Identify which cell holds the provided text, then report its (x, y) central coordinate. 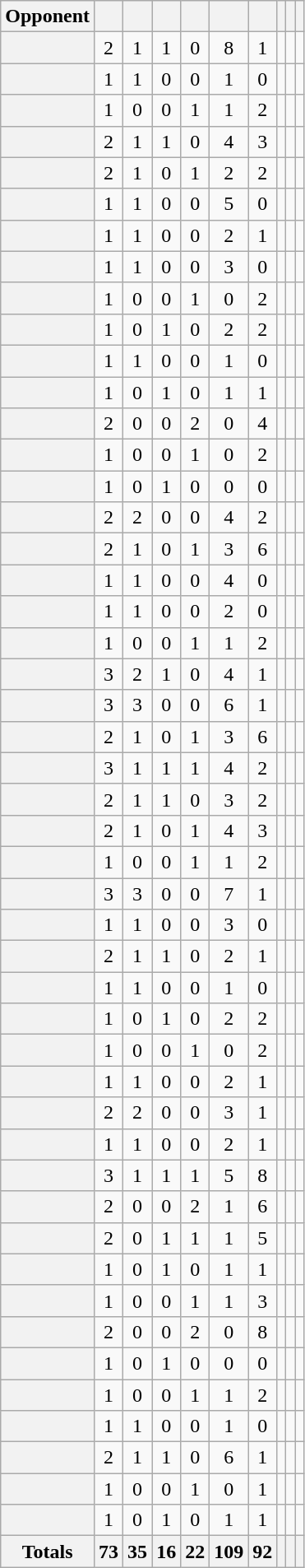
7 (229, 893)
35 (138, 1552)
Opponent (48, 16)
109 (229, 1552)
22 (196, 1552)
Totals (48, 1552)
73 (109, 1552)
92 (263, 1552)
16 (166, 1552)
